Locate the cell with the specified text and output its [x, y] center coordinate. 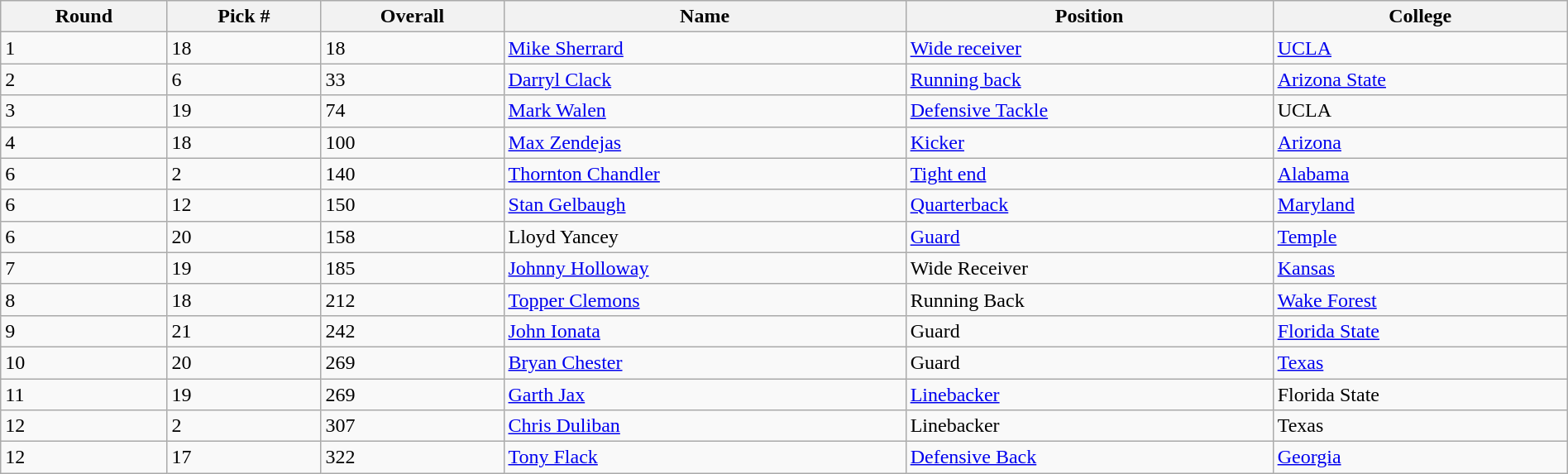
Thornton Chandler [705, 174]
Georgia [1420, 457]
9 [84, 331]
242 [412, 331]
Arizona State [1420, 79]
Max Zendejas [705, 142]
33 [412, 79]
Darryl Clack [705, 79]
Overall [412, 17]
Lloyd Yancey [705, 237]
Running Back [1089, 299]
Wide receiver [1089, 48]
Maryland [1420, 205]
Wide Receiver [1089, 268]
100 [412, 142]
3 [84, 111]
College [1420, 17]
Stan Gelbaugh [705, 205]
Wake Forest [1420, 299]
Garth Jax [705, 395]
Alabama [1420, 174]
11 [84, 395]
Position [1089, 17]
John Ionata [705, 331]
307 [412, 426]
4 [84, 142]
Mike Sherrard [705, 48]
10 [84, 362]
21 [244, 331]
8 [84, 299]
Name [705, 17]
Chris Duliban [705, 426]
Quarterback [1089, 205]
Pick # [244, 17]
Arizona [1420, 142]
Kicker [1089, 142]
74 [412, 111]
17 [244, 457]
Bryan Chester [705, 362]
7 [84, 268]
Round [84, 17]
185 [412, 268]
Tony Flack [705, 457]
140 [412, 174]
1 [84, 48]
Topper Clemons [705, 299]
Defensive Back [1089, 457]
Johnny Holloway [705, 268]
Kansas [1420, 268]
322 [412, 457]
150 [412, 205]
Running back [1089, 79]
158 [412, 237]
212 [412, 299]
Temple [1420, 237]
Defensive Tackle [1089, 111]
Mark Walen [705, 111]
Tight end [1089, 174]
